Output the [x, y] coordinate of the center of the cell containing the given text.  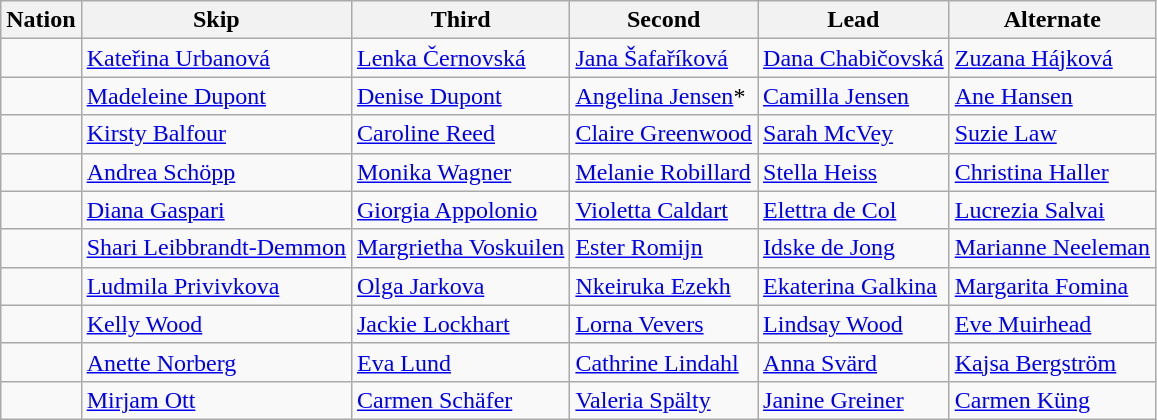
Jackie Lockhart [460, 324]
Mirjam Ott [216, 400]
Giorgia Appolonio [460, 210]
Eva Lund [460, 362]
Stella Heiss [854, 172]
Janine Greiner [854, 400]
Claire Greenwood [664, 134]
Diana Gaspari [216, 210]
Christina Haller [1052, 172]
Anna Svärd [854, 362]
Kelly Wood [216, 324]
Lorna Vevers [664, 324]
Camilla Jensen [854, 96]
Lenka Černovská [460, 58]
Nkeiruka Ezekh [664, 286]
Second [664, 20]
Olga Jarkova [460, 286]
Lead [854, 20]
Sarah McVey [854, 134]
Madeleine Dupont [216, 96]
Elettra de Col [854, 210]
Violetta Caldart [664, 210]
Ludmila Privivkova [216, 286]
Lucrezia Salvai [1052, 210]
Anette Norberg [216, 362]
Caroline Reed [460, 134]
Suzie Law [1052, 134]
Nation [41, 20]
Ane Hansen [1052, 96]
Denise Dupont [460, 96]
Carmen Küng [1052, 400]
Dana Chabičovská [854, 58]
Marianne Neeleman [1052, 248]
Monika Wagner [460, 172]
Third [460, 20]
Kajsa Bergström [1052, 362]
Ester Romijn [664, 248]
Margarita Fomina [1052, 286]
Ekaterina Galkina [854, 286]
Kirsty Balfour [216, 134]
Eve Muirhead [1052, 324]
Shari Leibbrandt-Demmon [216, 248]
Angelina Jensen* [664, 96]
Andrea Schöpp [216, 172]
Carmen Schäfer [460, 400]
Zuzana Hájková [1052, 58]
Melanie Robillard [664, 172]
Valeria Spälty [664, 400]
Skip [216, 20]
Idske de Jong [854, 248]
Jana Šafaříková [664, 58]
Lindsay Wood [854, 324]
Margrietha Voskuilen [460, 248]
Kateřina Urbanová [216, 58]
Alternate [1052, 20]
Cathrine Lindahl [664, 362]
